Identify which cell holds the provided text, then report its [x, y] central coordinate. 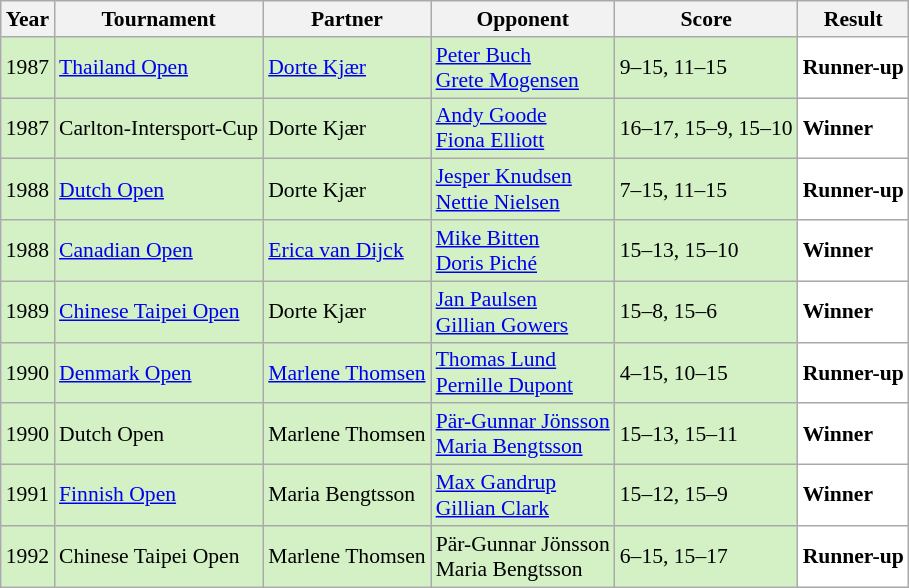
15–8, 15–6 [706, 312]
Thailand Open [158, 68]
16–17, 15–9, 15–10 [706, 128]
Erica van Dijck [346, 250]
Mike Bitten Doris Piché [523, 250]
1992 [28, 556]
Result [854, 19]
1991 [28, 496]
Year [28, 19]
Andy Goode Fiona Elliott [523, 128]
Score [706, 19]
Peter Buch Grete Mogensen [523, 68]
15–12, 15–9 [706, 496]
7–15, 11–15 [706, 190]
6–15, 15–17 [706, 556]
15–13, 15–10 [706, 250]
Canadian Open [158, 250]
Thomas Lund Pernille Dupont [523, 372]
4–15, 10–15 [706, 372]
Finnish Open [158, 496]
1989 [28, 312]
Maria Bengtsson [346, 496]
Max Gandrup Gillian Clark [523, 496]
Denmark Open [158, 372]
15–13, 15–11 [706, 434]
Partner [346, 19]
Jan Paulsen Gillian Gowers [523, 312]
Tournament [158, 19]
9–15, 11–15 [706, 68]
Opponent [523, 19]
Carlton-Intersport-Cup [158, 128]
Jesper Knudsen Nettie Nielsen [523, 190]
